Capture the cell that displays the provided text and extract its (X, Y) central coordinate. 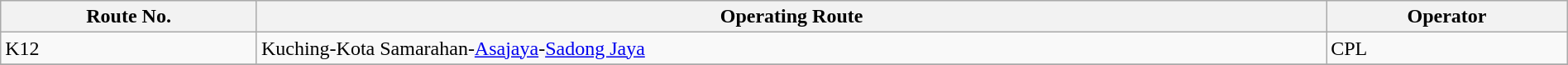
Operating Route (791, 17)
K12 (129, 48)
Kuching-Kota Samarahan-Asajaya-Sadong Jaya (791, 48)
Route No. (129, 17)
Operator (1447, 17)
CPL (1447, 48)
